Capture the cell that displays the provided text and extract its (x, y) central coordinate. 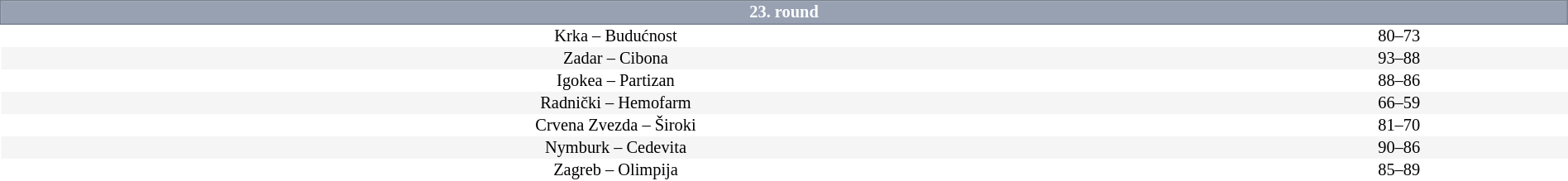
Radnički – Hemofarm (615, 102)
23. round (784, 12)
Igokea – Partizan (615, 81)
81–70 (1399, 126)
Krka – Budućnost (615, 36)
66–59 (1399, 102)
85–89 (1399, 170)
90–86 (1399, 147)
88–86 (1399, 81)
93–88 (1399, 58)
Zagreb – Olimpija (615, 170)
Zadar – Cibona (615, 58)
80–73 (1399, 36)
Nymburk – Cedevita (615, 147)
Crvena Zvezda – Široki (615, 126)
